Determine the [x, y] coordinate at the center of the cell enclosing the given text.  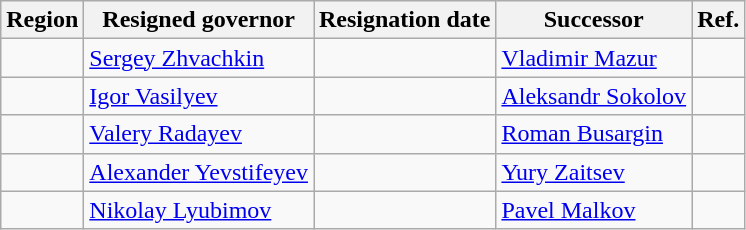
Valery Radayev [199, 134]
Resignation date [405, 20]
Resigned governor [199, 20]
Roman Busargin [594, 134]
Ref. [718, 20]
Sergey Zhvachkin [199, 58]
Successor [594, 20]
Alexander Yevstifeyev [199, 172]
Aleksandr Sokolov [594, 96]
Igor Vasilyev [199, 96]
Vladimir Mazur [594, 58]
Region [42, 20]
Pavel Malkov [594, 210]
Nikolay Lyubimov [199, 210]
Yury Zaitsev [594, 172]
